Scan for the cell matching the given text and deliver its (X, Y) coordinate at center. 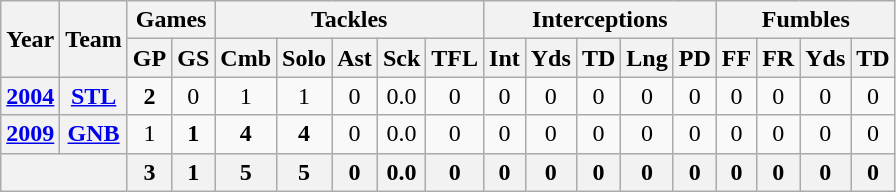
Cmb (246, 58)
STL (94, 96)
Team (94, 39)
Int (505, 58)
Solo (304, 58)
FF (736, 58)
Games (170, 20)
TFL (455, 58)
2009 (30, 134)
Tackles (350, 20)
Year (30, 39)
Sck (401, 58)
FR (778, 58)
Interceptions (600, 20)
PD (694, 58)
2004 (30, 96)
Ast (355, 58)
3 (149, 172)
GP (149, 58)
GNB (94, 134)
GS (194, 58)
Lng (647, 58)
2 (149, 96)
Fumbles (806, 20)
